Return (X, Y) of the center of cell containing provided text 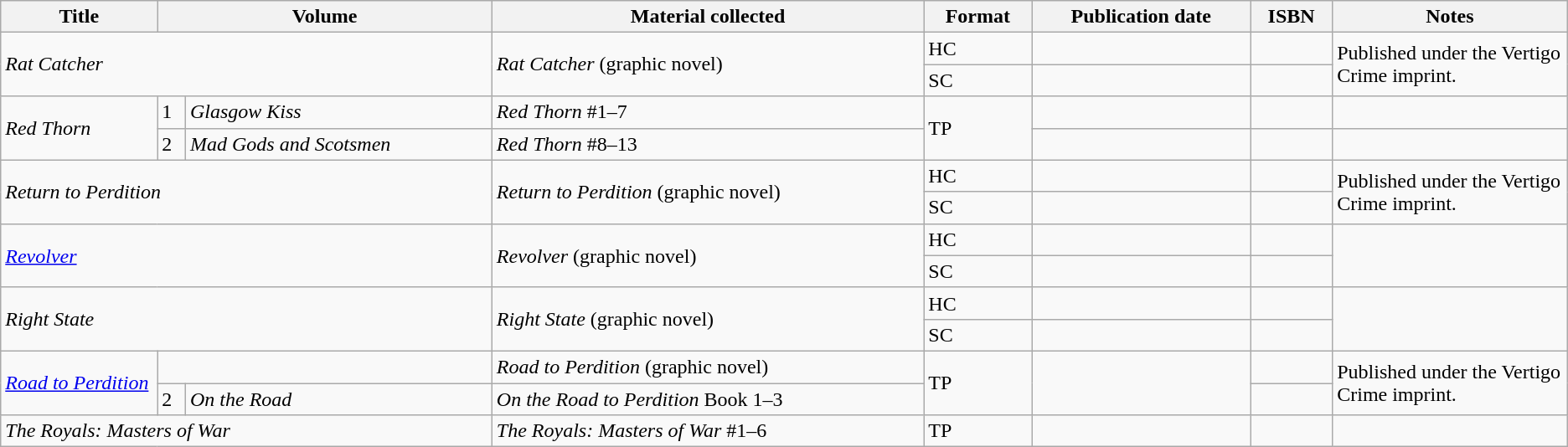
Red Thorn #1–7 (708, 112)
Revolver (graphic novel) (708, 255)
Title (79, 17)
The Royals: Masters of War #1–6 (708, 431)
Revolver (246, 255)
Road to Perdition (79, 383)
1 (172, 112)
Notes (1451, 17)
Mad Gods and Scotsmen (338, 144)
Red Thorn (79, 128)
Volume (325, 17)
Material collected (708, 17)
Glasgow Kiss (338, 112)
Road to Perdition (graphic novel) (708, 367)
On the Road to Perdition Book 1–3 (708, 399)
ISBN (1292, 17)
Return to Perdition (graphic novel) (708, 192)
Rat Catcher (246, 64)
On the Road (338, 399)
Return to Perdition (246, 192)
Red Thorn #8–13 (708, 144)
The Royals: Masters of War (246, 431)
Right State (246, 319)
Right State (graphic novel) (708, 319)
Rat Catcher (graphic novel) (708, 64)
Format (978, 17)
Publication date (1141, 17)
